Identify which cell holds the provided text, then report its [X, Y] central coordinate. 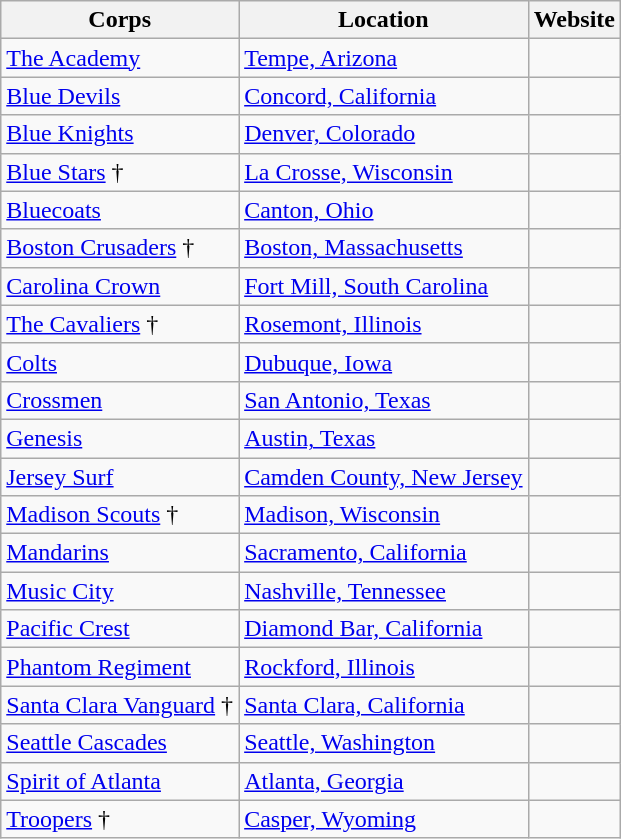
Concord, California [384, 96]
Jersey Surf [120, 477]
Dubuque, Iowa [384, 362]
Santa Clara, California [384, 705]
Carolina Crown [120, 286]
Corps [120, 20]
Genesis [120, 438]
Santa Clara Vanguard † [120, 705]
Seattle, Washington [384, 743]
Blue Knights [120, 134]
Spirit of Atlanta [120, 781]
Denver, Colorado [384, 134]
Camden County, New Jersey [384, 477]
Crossmen [120, 400]
Madison, Wisconsin [384, 515]
Boston Crusaders † [120, 248]
Casper, Wyoming [384, 819]
Atlanta, Georgia [384, 781]
Bluecoats [120, 210]
Music City [120, 591]
Rosemont, Illinois [384, 324]
Blue Devils [120, 96]
Rockford, Illinois [384, 667]
Austin, Texas [384, 438]
Colts [120, 362]
Canton, Ohio [384, 210]
Blue Stars † [120, 172]
The Cavaliers † [120, 324]
Website [574, 20]
Pacific Crest [120, 629]
Phantom Regiment [120, 667]
San Antonio, Texas [384, 400]
Seattle Cascades [120, 743]
Fort Mill, South Carolina [384, 286]
Mandarins [120, 553]
La Crosse, Wisconsin [384, 172]
Diamond Bar, California [384, 629]
Madison Scouts † [120, 515]
Location [384, 20]
Sacramento, California [384, 553]
The Academy [120, 58]
Troopers † [120, 819]
Boston, Massachusetts [384, 248]
Nashville, Tennessee [384, 591]
Tempe, Arizona [384, 58]
